From the cell containing the given text, extract its center point as (X, Y) coordinate. 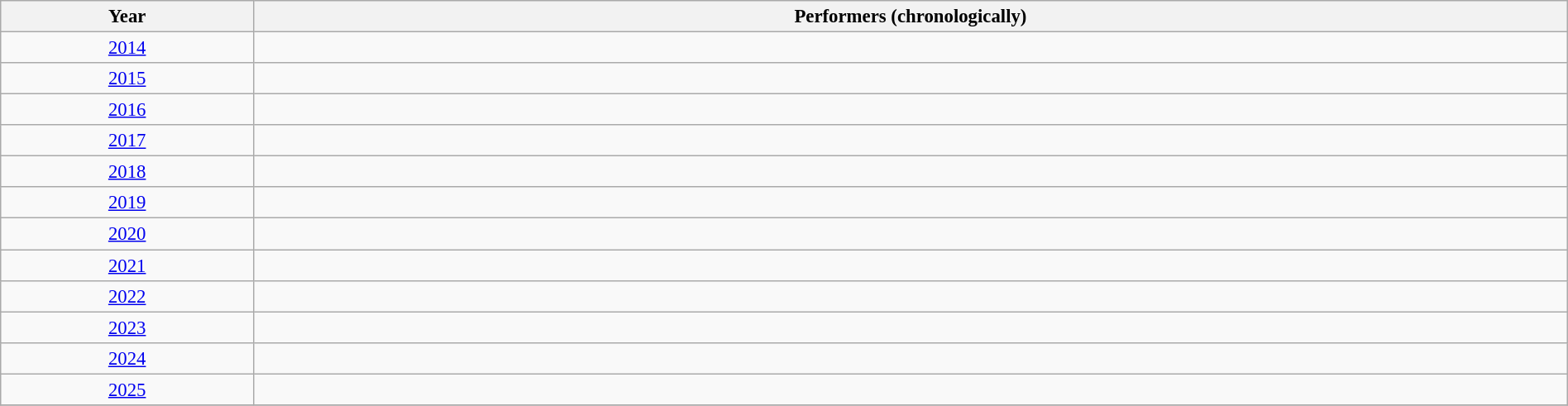
2025 (127, 389)
2016 (127, 110)
Performers (chronologically) (911, 17)
2019 (127, 203)
Year (127, 17)
2018 (127, 172)
2024 (127, 358)
2021 (127, 265)
2022 (127, 296)
2023 (127, 327)
2014 (127, 48)
2015 (127, 79)
2017 (127, 141)
2020 (127, 234)
